Return the [x, y] coordinate for the center point of the cell that contains the specified text.  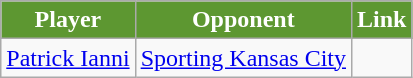
Opponent [243, 20]
Link [382, 20]
Patrick Ianni [68, 58]
Player [68, 20]
Sporting Kansas City [243, 58]
